For the text-containing cell, return its midpoint in [X, Y] coordinate format. 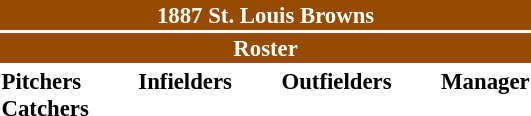
Roster [266, 48]
1887 St. Louis Browns [266, 15]
